Return [X, Y] of the center of cell containing provided text 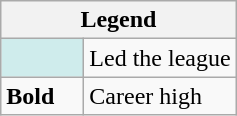
Legend [118, 20]
Career high [160, 96]
Led the league [160, 58]
Bold [42, 96]
